Find where the given text appears and provide that cell's center as [X, Y] coordinate. 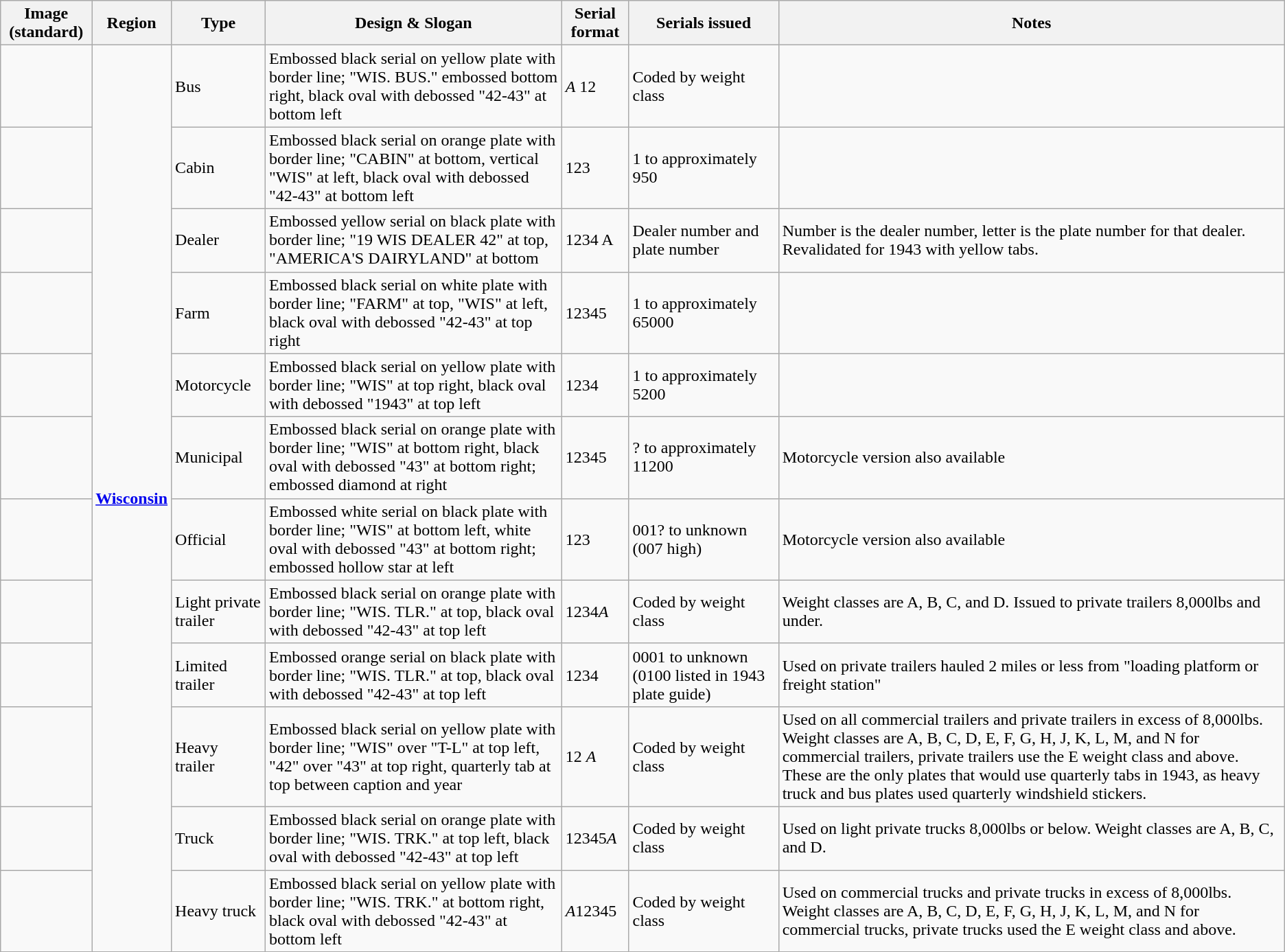
Farm [218, 313]
1 to approximately 5200 [704, 385]
Embossed yellow serial on black plate with border line; "19 WIS DEALER 42" at top, "AMERICA'S DAIRYLAND" at bottom [413, 240]
Heavy trailer [218, 756]
Embossed black serial on white plate with border line; "FARM" at top, "WIS" at left, black oval with debossed "42-43" at top right [413, 313]
Embossed black serial on yellow plate with border line; "WIS. BUS." embossed bottom right, black oval with debossed "42-43" at bottom left [413, 86]
Truck [218, 838]
Image (standard) [47, 23]
Weight classes are A, B, C, and D. Issued to private trailers 8,000lbs and under. [1031, 612]
12345A [595, 838]
Notes [1031, 23]
Type [218, 23]
1 to approximately 950 [704, 167]
Design & Slogan [413, 23]
Limited trailer [218, 675]
Motorcycle [218, 385]
Number is the dealer number, letter is the plate number for that dealer. Revalidated for 1943 with yellow tabs. [1031, 240]
Municipal [218, 457]
001? to unknown (007 high) [704, 539]
1234A [595, 612]
1234 A [595, 240]
A12345 [595, 912]
Bus [218, 86]
12 A [595, 756]
Embossed black serial on orange plate with border line; "WIS. TLR." at top, black oval with debossed "42-43" at top left [413, 612]
Dealer [218, 240]
? to approximately 11200 [704, 457]
Embossed black serial on orange plate with border line; "CABIN" at bottom, vertical "WIS" at left, black oval with debossed "42-43" at bottom left [413, 167]
Heavy truck [218, 912]
0001 to unknown (0100 listed in 1943 plate guide) [704, 675]
Embossed black serial on orange plate with border line; "WIS. TRK." at top left, black oval with debossed "42-43" at top left [413, 838]
Dealer number and plate number [704, 240]
Region [132, 23]
Light private trailer [218, 612]
A 12 [595, 86]
1 to approximately 65000 [704, 313]
Wisconsin [132, 498]
Used on light private trucks 8,000lbs or below. Weight classes are A, B, C, and D. [1031, 838]
Embossed black serial on yellow plate with border line; "WIS. TRK." at bottom right, black oval with debossed "42-43" at bottom left [413, 912]
Embossed black serial on yellow plate with border line; "WIS" at top right, black oval with debossed "1943" at top left [413, 385]
Serials issued [704, 23]
Official [218, 539]
Embossed orange serial on black plate with border line; "WIS. TLR." at top, black oval with debossed "42-43" at top left [413, 675]
Serial format [595, 23]
Used on private trailers hauled 2 miles or less from "loading platform or freight station" [1031, 675]
Cabin [218, 167]
